For the text-containing cell, return its midpoint in [x, y] coordinate format. 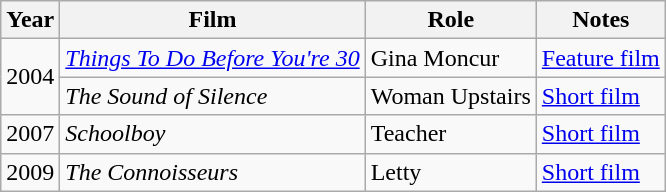
Teacher [450, 134]
2009 [30, 172]
The Sound of Silence [212, 96]
The Connoisseurs [212, 172]
Film [212, 20]
Woman Upstairs [450, 96]
Notes [600, 20]
Feature film [600, 58]
Gina Moncur [450, 58]
2007 [30, 134]
Schoolboy [212, 134]
Year [30, 20]
Role [450, 20]
Letty [450, 172]
2004 [30, 77]
Things To Do Before You're 30 [212, 58]
